For the text-containing cell, return its midpoint in (x, y) coordinate format. 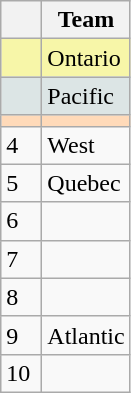
9 (22, 335)
Team (86, 20)
8 (22, 297)
7 (22, 259)
6 (22, 221)
West (86, 145)
Quebec (86, 183)
Pacific (86, 96)
Atlantic (86, 335)
5 (22, 183)
4 (22, 145)
Ontario (86, 58)
10 (22, 373)
